Find where the given text appears and provide that cell's center as [x, y] coordinate. 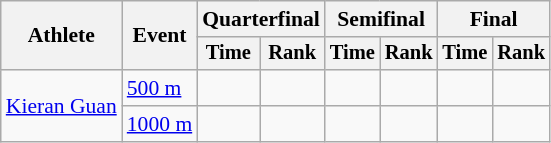
1000 m [160, 124]
Event [160, 36]
500 m [160, 88]
Semifinal [381, 19]
Athlete [62, 36]
Quarterfinal [261, 19]
Kieran Guan [62, 106]
Final [493, 19]
